Locate the cell with the specified text and output its [X, Y] center coordinate. 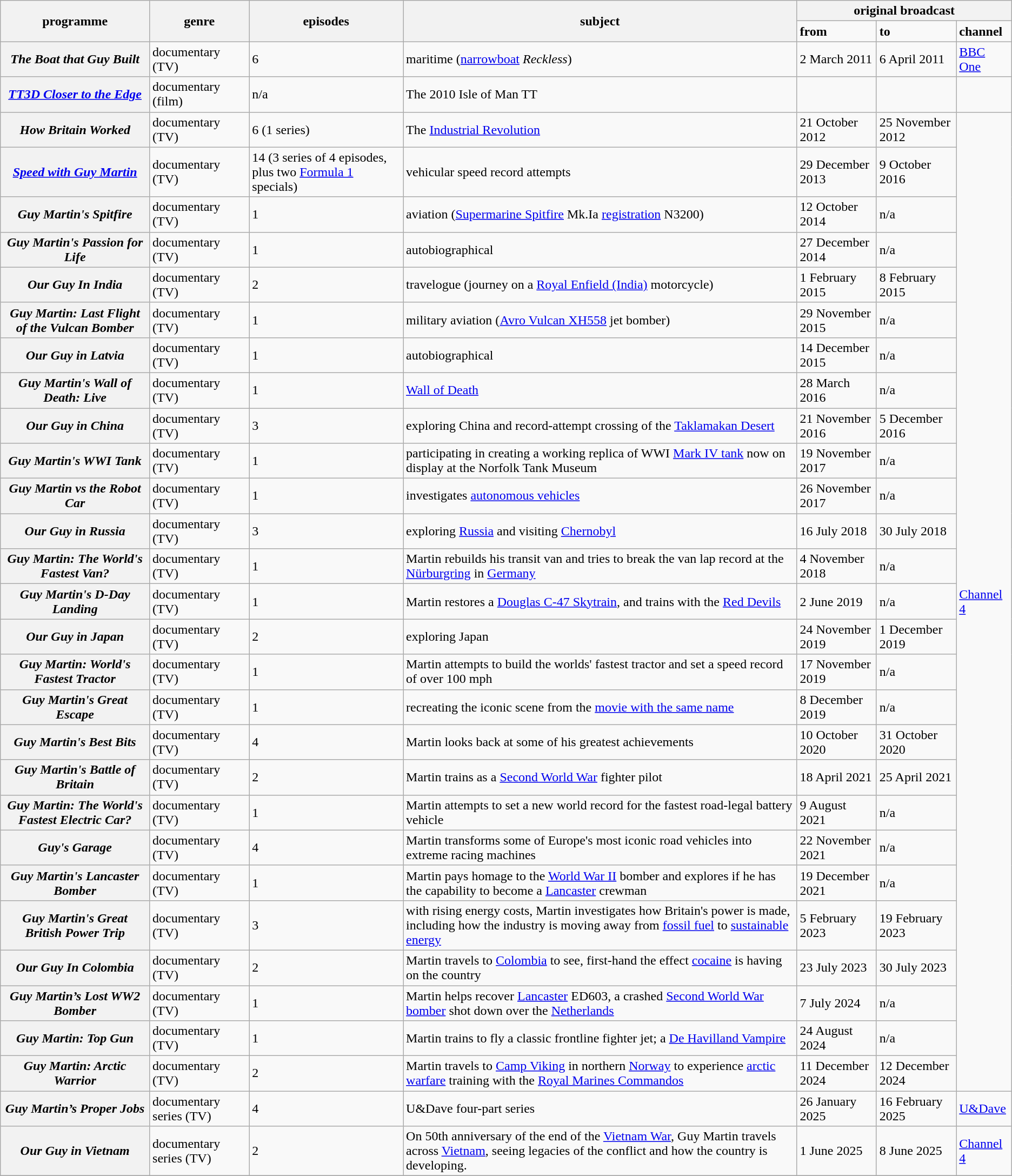
investigates autonomous vehicles [600, 496]
Guy's Garage [75, 848]
16 July 2018 [837, 531]
Guy Martin: World's Fastest Tractor [75, 672]
episodes [327, 21]
26 November 2017 [837, 496]
12 October 2014 [837, 214]
Guy Martin's Lancaster Bomber [75, 882]
6 April 2011 [916, 59]
documentary (film) [199, 94]
Our Guy In India [75, 284]
10 October 2020 [837, 742]
12 December 2024 [916, 1074]
Martin trains as a Second World War fighter pilot [600, 778]
aviation (Supermarine Spitfire Mk.Ia registration N3200) [600, 214]
Guy Martin: Top Gun [75, 1038]
28 March 2016 [837, 390]
exploring Japan [600, 637]
2 June 2019 [837, 601]
24 August 2024 [837, 1038]
25 November 2012 [916, 130]
Martin pays homage to the World War II bomber and explores if he has the capability to become a Lancaster crewman [600, 882]
channel [984, 31]
Guy Martin's WWI Tank [75, 461]
exploring China and record-attempt crossing of the Taklamakan Desert [600, 425]
1 December 2019 [916, 637]
29 November 2015 [837, 320]
Martin restores a Douglas C-47 Skytrain, and trains with the Red Devils [600, 601]
27 December 2014 [837, 250]
Guy Martin’s Lost WW2 Bomber [75, 1002]
30 July 2023 [916, 968]
8 February 2015 [916, 284]
Guy Martin's Passion for Life [75, 250]
Guy Martin's D-Day Landing [75, 601]
Guy Martin: Arctic Warrior [75, 1074]
18 April 2021 [837, 778]
Martin attempts to build the worlds' fastest tractor and set a speed record of over 100 mph [600, 672]
Our Guy in Vietnam [75, 1151]
25 April 2021 [916, 778]
26 January 2025 [837, 1108]
original broadcast [904, 11]
8 June 2025 [916, 1151]
Guy Martin's Best Bits [75, 742]
vehicular speed record attempts [600, 172]
BBC One [984, 59]
24 November 2019 [837, 637]
Our Guy in Japan [75, 637]
Our Guy in Latvia [75, 355]
participating in creating a working replica of WWI Mark IV tank now on display at the Norfolk Tank Museum [600, 461]
maritime (narrowboat Reckless) [600, 59]
1 June 2025 [837, 1151]
to [916, 31]
6 [327, 59]
military aviation (Avro Vulcan XH558 jet bomber) [600, 320]
The 2010 Isle of Man TT [600, 94]
Our Guy in China [75, 425]
Guy Martin: Last Flight of the Vulcan Bomber [75, 320]
23 July 2023 [837, 968]
Guy Martin's Spitfire [75, 214]
16 February 2025 [916, 1108]
6 (1 series) [327, 130]
The Boat that Guy Built [75, 59]
U&Dave four-part series [600, 1108]
9 October 2016 [916, 172]
14 (3 series of 4 episodes, plus two Formula 1 specials) [327, 172]
11 December 2024 [837, 1074]
7 July 2024 [837, 1002]
30 July 2018 [916, 531]
Guy Martin's Battle of Britain [75, 778]
2 March 2011 [837, 59]
programme [75, 21]
Martin transforms some of Europe's most iconic road vehicles into extreme racing machines [600, 848]
Martin attempts to set a new world record for the fastest road-legal battery vehicle [600, 812]
The Industrial Revolution [600, 130]
5 February 2023 [837, 925]
1 February 2015 [837, 284]
Martin rebuilds his transit van and tries to break the van lap record at the Nürburgring in Germany [600, 567]
Guy Martin's Great British Power Trip [75, 925]
Our Guy In Colombia [75, 968]
21 November 2016 [837, 425]
22 November 2021 [837, 848]
U&Dave [984, 1108]
Martin helps recover Lancaster ED603, a crashed Second World War bomber shot down over the Netherlands [600, 1002]
19 February 2023 [916, 925]
17 November 2019 [837, 672]
19 December 2021 [837, 882]
Guy Martin’s Proper Jobs [75, 1108]
8 December 2019 [837, 707]
Speed with Guy Martin [75, 172]
Guy Martin vs the Robot Car [75, 496]
subject [600, 21]
genre [199, 21]
31 October 2020 [916, 742]
14 December 2015 [837, 355]
exploring Russia and visiting Chernobyl [600, 531]
Guy Martin's Great Escape [75, 707]
Wall of Death [600, 390]
4 November 2018 [837, 567]
Guy Martin: The World's Fastest Van? [75, 567]
21 October 2012 [837, 130]
19 November 2017 [837, 461]
Our Guy in Russia [75, 531]
Guy Martin: The World's Fastest Electric Car? [75, 812]
Martin looks back at some of his greatest achievements [600, 742]
travelogue (journey on a Royal Enfield (India) motorcycle) [600, 284]
How Britain Worked [75, 130]
from [837, 31]
recreating the iconic scene from the movie with the same name [600, 707]
29 December 2013 [837, 172]
9 August 2021 [837, 812]
Martin travels to Colombia to see, first-hand the effect cocaine is having on the country [600, 968]
TT3D Closer to the Edge [75, 94]
5 December 2016 [916, 425]
Martin travels to Camp Viking in northern Norway to experience arctic warfare training with the Royal Marines Commandos [600, 1074]
Guy Martin's Wall of Death: Live [75, 390]
Martin trains to fly a classic frontline fighter jet; a De Havilland Vampire [600, 1038]
